Scan for the cell matching the given text and deliver its (x, y) coordinate at center. 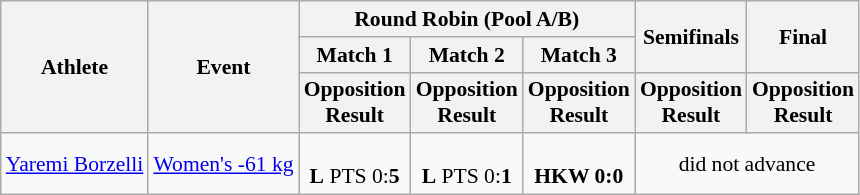
Event (223, 67)
Semifinals (691, 36)
Match 1 (355, 55)
did not advance (747, 164)
Final (803, 36)
Yaremi Borzelli (75, 164)
L PTS 0:1 (467, 164)
Match 3 (579, 55)
Round Robin (Pool A/B) (467, 19)
Women's -61 kg (223, 164)
HKW 0:0 (579, 164)
Match 2 (467, 55)
Athlete (75, 67)
L PTS 0:5 (355, 164)
